Output the (X, Y) coordinate of the center of the cell containing the given text.  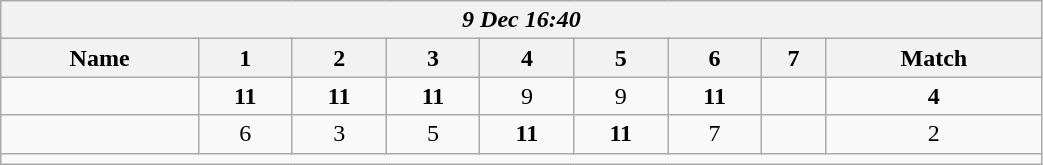
Name (100, 58)
9 Dec 16:40 (522, 20)
1 (245, 58)
Match (934, 58)
